From the cell containing the given text, extract its center point as [x, y] coordinate. 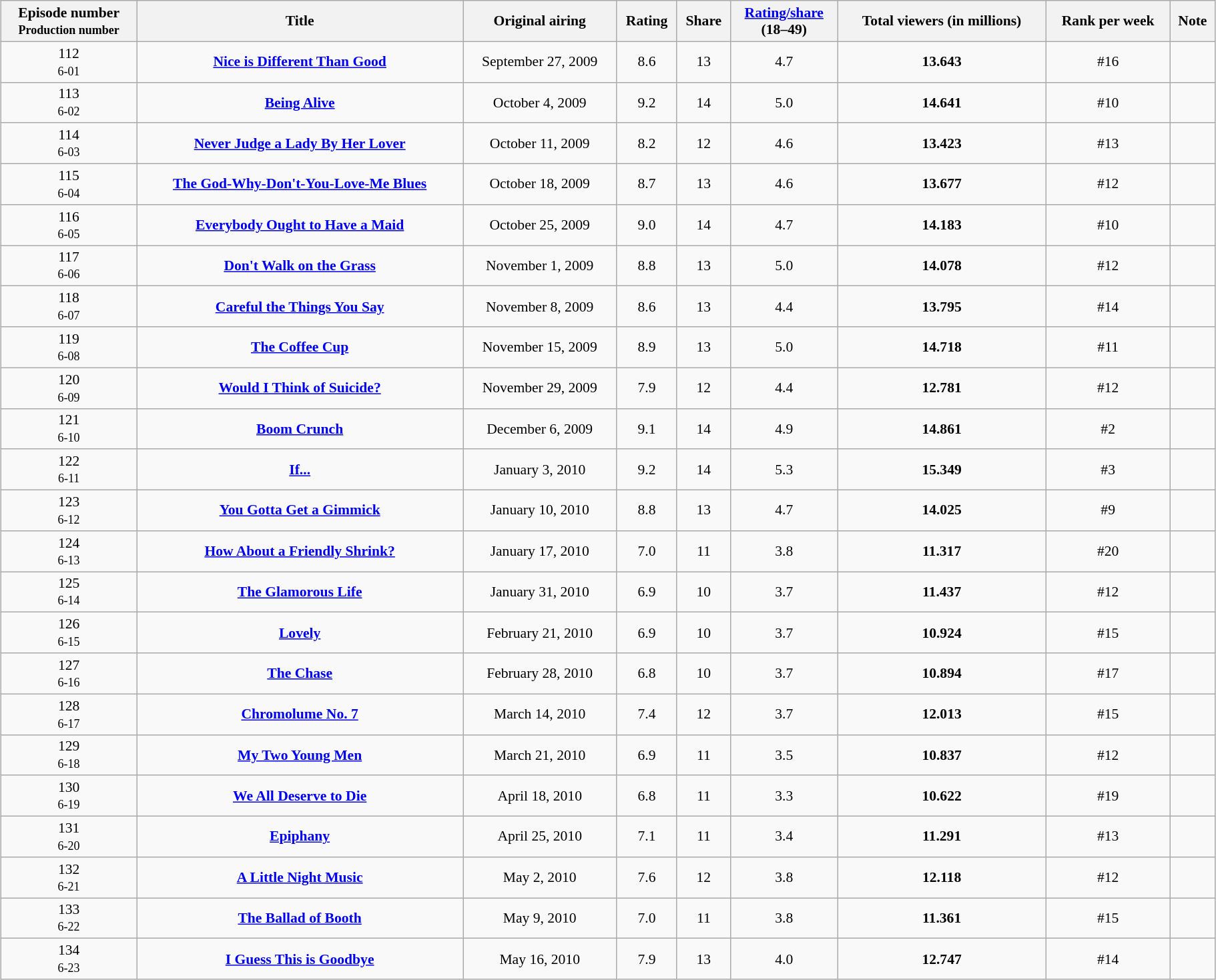
12.747 [942, 959]
13.677 [942, 184]
4.0 [784, 959]
1136-02 [69, 103]
Note [1192, 21]
Careful the Things You Say [300, 307]
Share [703, 21]
1166-05 [69, 225]
How About a Friendly Shrink? [300, 551]
12.118 [942, 878]
3.4 [784, 837]
8.2 [647, 144]
1206-09 [69, 388]
Original airing [540, 21]
13.795 [942, 307]
October 4, 2009 [540, 103]
1216-10 [69, 428]
Being Alive [300, 103]
8.7 [647, 184]
#16 [1108, 61]
7.4 [647, 714]
1176-06 [69, 266]
May 9, 2010 [540, 918]
February 21, 2010 [540, 632]
11.361 [942, 918]
15.349 [942, 470]
14.718 [942, 347]
Chromolume No. 7 [300, 714]
March 21, 2010 [540, 755]
10.924 [942, 632]
3.3 [784, 797]
1266-15 [69, 632]
Title [300, 21]
Total viewers (in millions) [942, 21]
1296-18 [69, 755]
March 14, 2010 [540, 714]
November 8, 2009 [540, 307]
11.291 [942, 837]
1306-19 [69, 797]
12.781 [942, 388]
Nice is Different Than Good [300, 61]
Epiphany [300, 837]
7.6 [647, 878]
The Chase [300, 674]
1286-17 [69, 714]
October 18, 2009 [540, 184]
1276-16 [69, 674]
Would I Think of Suicide? [300, 388]
11.437 [942, 592]
12.013 [942, 714]
The Coffee Cup [300, 347]
1326-21 [69, 878]
The Glamorous Life [300, 592]
#9 [1108, 511]
14.183 [942, 225]
November 15, 2009 [540, 347]
4.9 [784, 428]
#11 [1108, 347]
#20 [1108, 551]
1146-03 [69, 144]
5.3 [784, 470]
1246-13 [69, 551]
Rating/share(18–49) [784, 21]
1316-20 [69, 837]
14.641 [942, 103]
November 1, 2009 [540, 266]
If... [300, 470]
November 29, 2009 [540, 388]
October 25, 2009 [540, 225]
14.025 [942, 511]
I Guess This is Goodbye [300, 959]
January 3, 2010 [540, 470]
January 10, 2010 [540, 511]
1346-23 [69, 959]
1196-08 [69, 347]
#2 [1108, 428]
1126-01 [69, 61]
Rating [647, 21]
We All Deserve to Die [300, 797]
9.1 [647, 428]
1156-04 [69, 184]
9.0 [647, 225]
Rank per week [1108, 21]
Never Judge a Lady By Her Lover [300, 144]
1256-14 [69, 592]
April 25, 2010 [540, 837]
14.078 [942, 266]
1226-11 [69, 470]
Lovely [300, 632]
#19 [1108, 797]
#17 [1108, 674]
1236-12 [69, 511]
May 16, 2010 [540, 959]
13.643 [942, 61]
1186-07 [69, 307]
The God-Why-Don't-You-Love-Me Blues [300, 184]
January 17, 2010 [540, 551]
10.894 [942, 674]
September 27, 2009 [540, 61]
#3 [1108, 470]
January 31, 2010 [540, 592]
The Ballad of Booth [300, 918]
My Two Young Men [300, 755]
13.423 [942, 144]
October 11, 2009 [540, 144]
14.861 [942, 428]
10.622 [942, 797]
10.837 [942, 755]
December 6, 2009 [540, 428]
8.9 [647, 347]
You Gotta Get a Gimmick [300, 511]
3.5 [784, 755]
11.317 [942, 551]
7.1 [647, 837]
February 28, 2010 [540, 674]
Boom Crunch [300, 428]
1336-22 [69, 918]
Don't Walk on the Grass [300, 266]
May 2, 2010 [540, 878]
Episode numberProduction number [69, 21]
April 18, 2010 [540, 797]
A Little Night Music [300, 878]
Everybody Ought to Have a Maid [300, 225]
